Capture the cell that displays the provided text and extract its (X, Y) central coordinate. 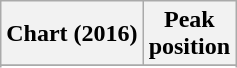
Chart (2016) (72, 34)
Peak position (189, 34)
